Output the (x, y) coordinate of the center of the cell containing the given text.  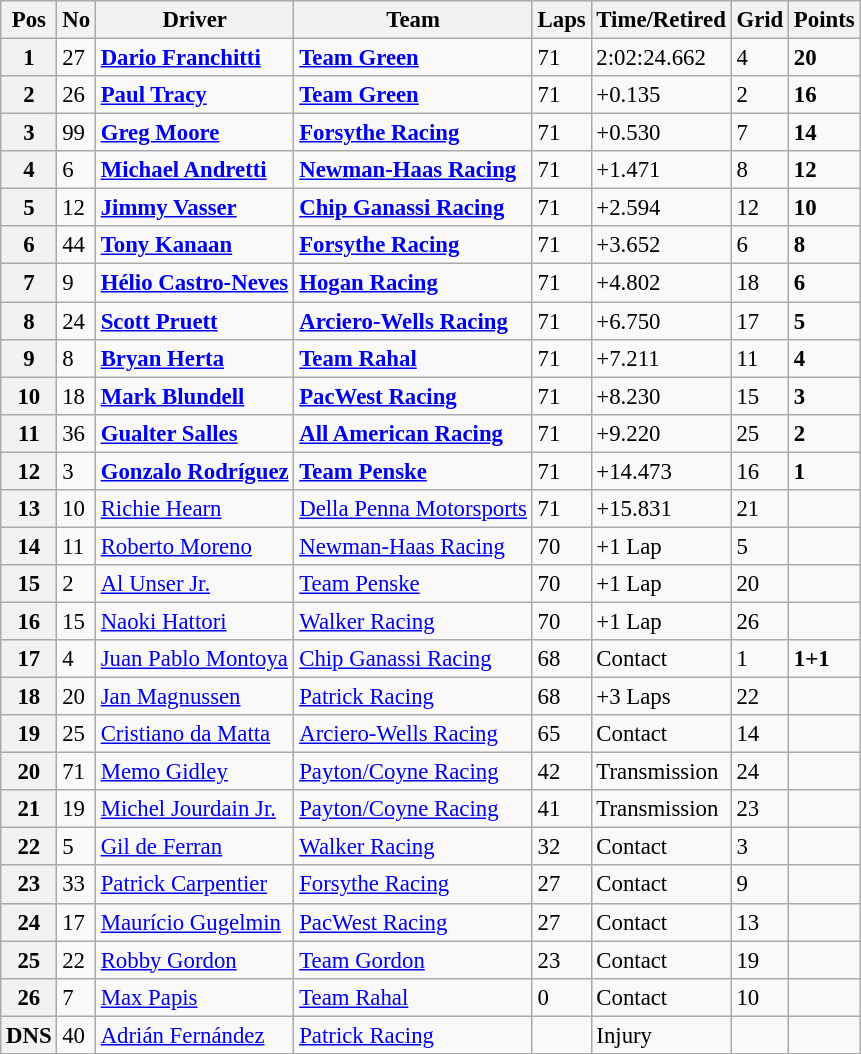
41 (562, 809)
Gualter Salles (194, 433)
Hélio Castro-Neves (194, 283)
44 (76, 245)
+0.530 (661, 133)
Michael Andretti (194, 170)
+4.802 (661, 283)
Greg Moore (194, 133)
Maurício Gugelmin (194, 922)
Gil de Ferran (194, 847)
Dario Franchitti (194, 58)
2:02:24.662 (661, 58)
Hogan Racing (413, 283)
99 (76, 133)
42 (562, 772)
Tony Kanaan (194, 245)
40 (76, 1035)
33 (76, 885)
+14.473 (661, 471)
Al Unser Jr. (194, 584)
Adrián Fernández (194, 1035)
Paul Tracy (194, 95)
32 (562, 847)
Cristiano da Matta (194, 734)
Driver (194, 20)
+3.652 (661, 245)
Max Papis (194, 997)
Jimmy Vasser (194, 208)
+0.135 (661, 95)
+8.230 (661, 396)
Roberto Moreno (194, 546)
+6.750 (661, 321)
DNS (29, 1035)
+2.594 (661, 208)
Team Gordon (413, 960)
Richie Hearn (194, 509)
+9.220 (661, 433)
0 (562, 997)
Juan Pablo Montoya (194, 659)
No (76, 20)
+7.211 (661, 358)
All American Racing (413, 433)
+3 Laps (661, 697)
Mark Blundell (194, 396)
Della Penna Motorsports (413, 509)
65 (562, 734)
Gonzalo Rodríguez (194, 471)
Scott Pruett (194, 321)
Laps (562, 20)
Points (824, 20)
Naoki Hattori (194, 621)
+1.471 (661, 170)
1+1 (824, 659)
Injury (661, 1035)
Grid (760, 20)
Bryan Herta (194, 358)
Robby Gordon (194, 960)
Team (413, 20)
36 (76, 433)
Pos (29, 20)
+15.831 (661, 509)
Patrick Carpentier (194, 885)
Michel Jourdain Jr. (194, 809)
Time/Retired (661, 20)
Jan Magnussen (194, 697)
Memo Gidley (194, 772)
